Find where the given text appears and provide that cell's center as (x, y) coordinate. 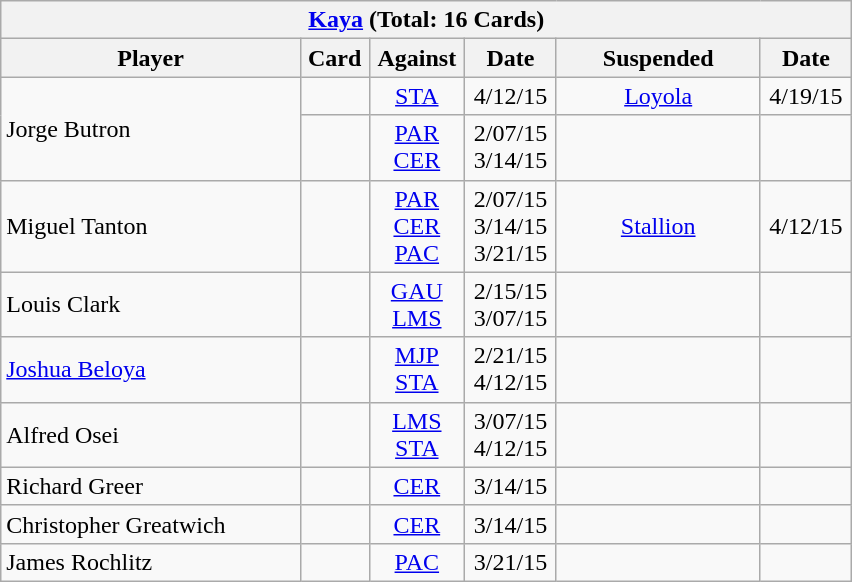
PARCER (417, 148)
Jorge Butron (151, 128)
STA (417, 96)
2/21/154/12/15 (511, 370)
Card (334, 58)
PARCERPAC (417, 226)
MJPSTA (417, 370)
LMSSTA (417, 434)
Stallion (658, 226)
3/07/154/12/15 (511, 434)
Player (151, 58)
Christopher Greatwich (151, 524)
Against (417, 58)
PAC (417, 562)
Miguel Tanton (151, 226)
Suspended (658, 58)
2/07/153/14/153/21/15 (511, 226)
Alfred Osei (151, 434)
Kaya (Total: 16 Cards) (426, 20)
Richard Greer (151, 486)
Joshua Beloya (151, 370)
GAULMS (417, 304)
2/15/153/07/15 (511, 304)
James Rochlitz (151, 562)
4/19/15 (806, 96)
3/21/15 (511, 562)
Loyola (658, 96)
2/07/153/14/15 (511, 148)
Louis Clark (151, 304)
